Return the (X, Y) coordinate for the center point of the cell that contains the specified text.  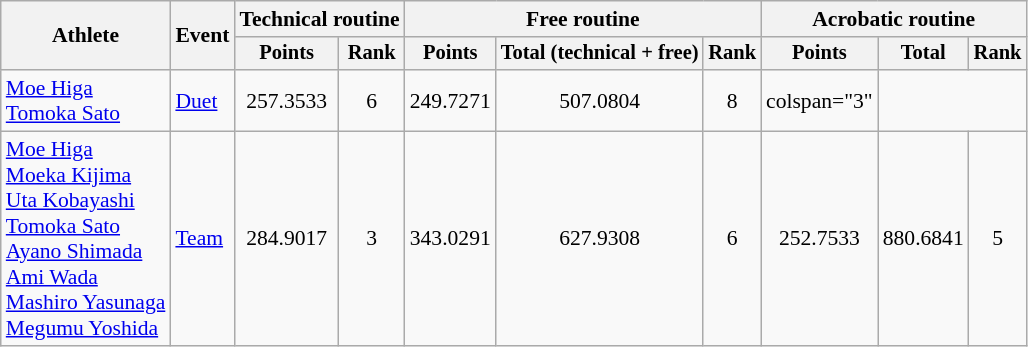
343.0291 (450, 239)
Event (202, 36)
Technical routine (319, 19)
Moe HigaMoeka KijimaUta KobayashiTomoka SatoAyano ShimadaAmi WadaMashiro YasunagaMegumu Yoshida (86, 239)
507.0804 (600, 100)
Total (924, 54)
Team (202, 239)
284.9017 (286, 239)
Athlete (86, 36)
252.7533 (820, 239)
257.3533 (286, 100)
8 (732, 100)
3 (372, 239)
Free routine (583, 19)
249.7271 (450, 100)
colspan="3" (820, 100)
Acrobatic routine (894, 19)
880.6841 (924, 239)
Duet (202, 100)
Moe HigaTomoka Sato (86, 100)
Total (technical + free) (600, 54)
627.9308 (600, 239)
5 (998, 239)
